Determine the [X, Y] coordinate at the center of the cell enclosing the given text.  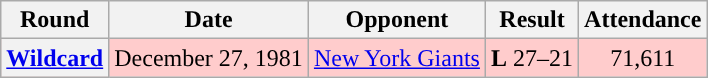
Round [55, 20]
71,611 [643, 58]
December 27, 1981 [209, 58]
L 27–21 [532, 58]
Date [209, 20]
Attendance [643, 20]
Wildcard [55, 58]
Result [532, 20]
New York Giants [396, 58]
Opponent [396, 20]
